Return the (x, y) coordinate for the center point of the cell that contains the specified text.  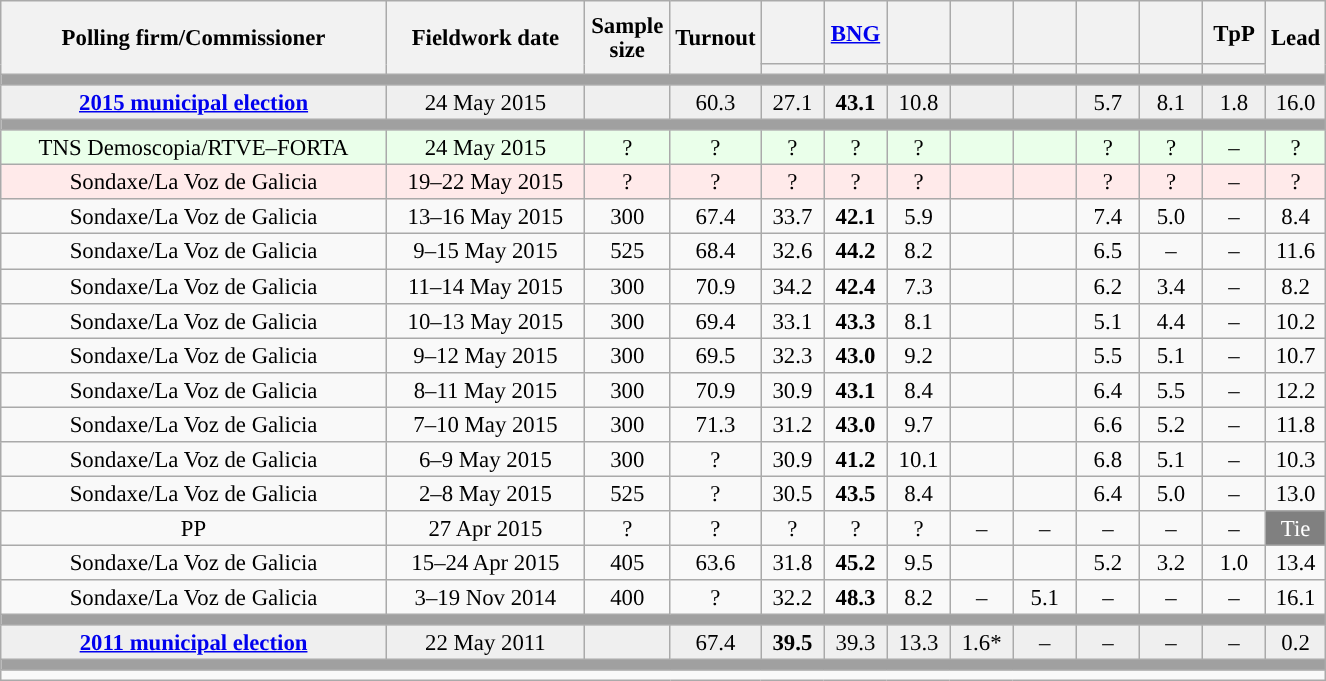
4.4 (1170, 320)
19–22 May 2015 (485, 182)
7.3 (918, 286)
32.2 (792, 598)
6.6 (1108, 424)
44.2 (856, 252)
9.5 (918, 562)
39.5 (792, 642)
400 (627, 598)
13.4 (1296, 562)
69.5 (716, 356)
3.4 (1170, 286)
1.0 (1234, 562)
10.3 (1296, 460)
16.0 (1296, 102)
34.2 (792, 286)
11–14 May 2015 (485, 286)
45.2 (856, 562)
Tie (1296, 528)
31.2 (792, 424)
1.6* (982, 642)
60.3 (716, 102)
6.5 (1108, 252)
3.2 (1170, 562)
13–16 May 2015 (485, 218)
6.8 (1108, 460)
41.2 (856, 460)
12.2 (1296, 390)
Fieldwork date (485, 38)
42.4 (856, 286)
33.1 (792, 320)
48.3 (856, 598)
63.6 (716, 562)
71.3 (716, 424)
3–19 Nov 2014 (485, 598)
Turnout (716, 38)
31.8 (792, 562)
BNG (856, 32)
10.1 (918, 460)
2–8 May 2015 (485, 494)
9–15 May 2015 (485, 252)
13.3 (918, 642)
22 May 2011 (485, 642)
2015 municipal election (194, 102)
Sample size (627, 38)
TpP (1234, 32)
9–12 May 2015 (485, 356)
Lead (1296, 38)
15–24 Apr 2015 (485, 562)
405 (627, 562)
1.8 (1234, 102)
11.8 (1296, 424)
43.3 (856, 320)
32.3 (792, 356)
9.2 (918, 356)
0.2 (1296, 642)
10–13 May 2015 (485, 320)
6.2 (1108, 286)
32.6 (792, 252)
8–11 May 2015 (485, 390)
27 Apr 2015 (485, 528)
30.5 (792, 494)
43.5 (856, 494)
13.0 (1296, 494)
27.1 (792, 102)
68.4 (716, 252)
42.1 (856, 218)
7.4 (1108, 218)
33.7 (792, 218)
PP (194, 528)
10.7 (1296, 356)
39.3 (856, 642)
10.8 (918, 102)
5.7 (1108, 102)
10.2 (1296, 320)
6–9 May 2015 (485, 460)
11.6 (1296, 252)
2011 municipal election (194, 642)
9.7 (918, 424)
5.9 (918, 218)
69.4 (716, 320)
7–10 May 2015 (485, 424)
Polling firm/Commissioner (194, 38)
16.1 (1296, 598)
TNS Demoscopia/RTVE–FORTA (194, 148)
